Extract the (X, Y) coordinate from the center of the cell holding the provided text.  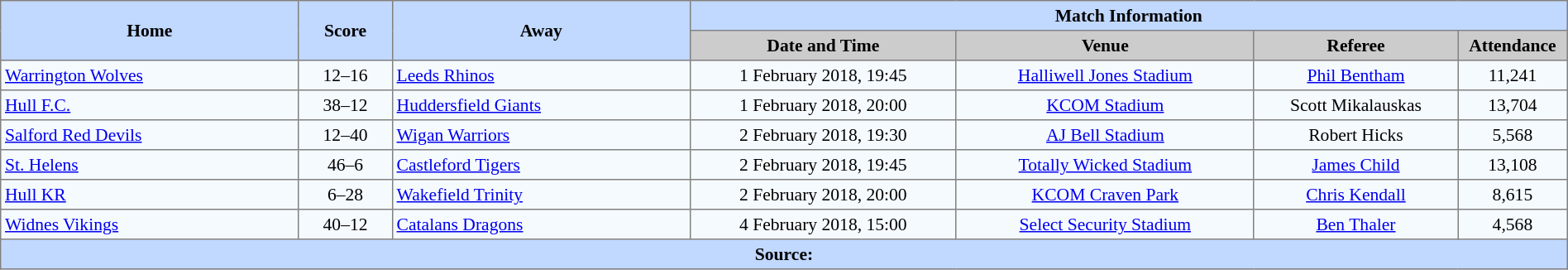
Ben Thaler (1355, 224)
12–16 (346, 75)
46–6 (346, 165)
2 February 2018, 20:00 (823, 195)
4 February 2018, 15:00 (823, 224)
Venue (1105, 46)
Widnes Vikings (150, 224)
13,108 (1513, 165)
Source: (784, 254)
Chris Kendall (1355, 195)
AJ Bell Stadium (1105, 135)
Totally Wicked Stadium (1105, 165)
Phil Bentham (1355, 75)
Wigan Warriors (541, 135)
1 February 2018, 20:00 (823, 105)
James Child (1355, 165)
Robert Hicks (1355, 135)
Halliwell Jones Stadium (1105, 75)
St. Helens (150, 165)
Salford Red Devils (150, 135)
1 February 2018, 19:45 (823, 75)
11,241 (1513, 75)
Castleford Tigers (541, 165)
Leeds Rhinos (541, 75)
38–12 (346, 105)
Select Security Stadium (1105, 224)
Score (346, 31)
Warrington Wolves (150, 75)
Away (541, 31)
2 February 2018, 19:45 (823, 165)
13,704 (1513, 105)
40–12 (346, 224)
6–28 (346, 195)
Match Information (1128, 16)
12–40 (346, 135)
8,615 (1513, 195)
4,568 (1513, 224)
Date and Time (823, 46)
Attendance (1513, 46)
5,568 (1513, 135)
Referee (1355, 46)
2 February 2018, 19:30 (823, 135)
Catalans Dragons (541, 224)
KCOM Stadium (1105, 105)
Home (150, 31)
Hull KR (150, 195)
Scott Mikalauskas (1355, 105)
Wakefield Trinity (541, 195)
Hull F.C. (150, 105)
Huddersfield Giants (541, 105)
KCOM Craven Park (1105, 195)
